Return (x, y) of the center of cell containing provided text 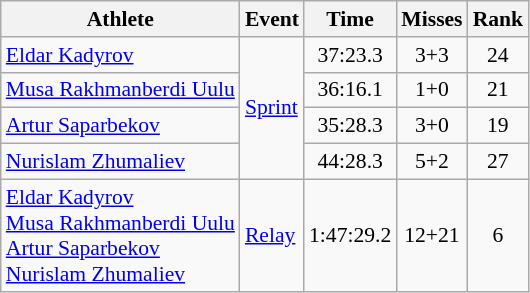
Sprint (272, 108)
1:47:29.2 (350, 235)
Artur Saparbekov (120, 126)
Eldar KadyrovMusa Rakhmanberdi UuluArtur SaparbekovNurislam Zhumaliev (120, 235)
1+0 (432, 90)
35:28.3 (350, 126)
24 (498, 55)
Event (272, 19)
Time (350, 19)
Relay (272, 235)
6 (498, 235)
Athlete (120, 19)
Misses (432, 19)
Musa Rakhmanberdi Uulu (120, 90)
5+2 (432, 162)
3+3 (432, 55)
12+21 (432, 235)
19 (498, 126)
Eldar Kadyrov (120, 55)
Rank (498, 19)
21 (498, 90)
36:16.1 (350, 90)
27 (498, 162)
44:28.3 (350, 162)
3+0 (432, 126)
Nurislam Zhumaliev (120, 162)
37:23.3 (350, 55)
